Identify which cell holds the provided text, then report its (x, y) central coordinate. 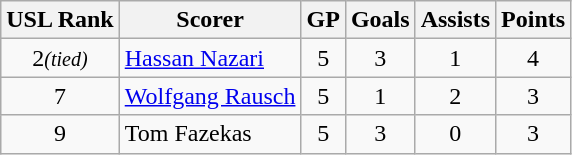
Tom Fazekas (210, 134)
9 (60, 134)
Assists (455, 20)
Scorer (210, 20)
Wolfgang Rausch (210, 96)
4 (534, 58)
2(tied) (60, 58)
7 (60, 96)
Goals (380, 20)
Hassan Nazari (210, 58)
USL Rank (60, 20)
Points (534, 20)
GP (323, 20)
0 (455, 134)
2 (455, 96)
